Extract the (X, Y) coordinate from the center of the cell holding the provided text.  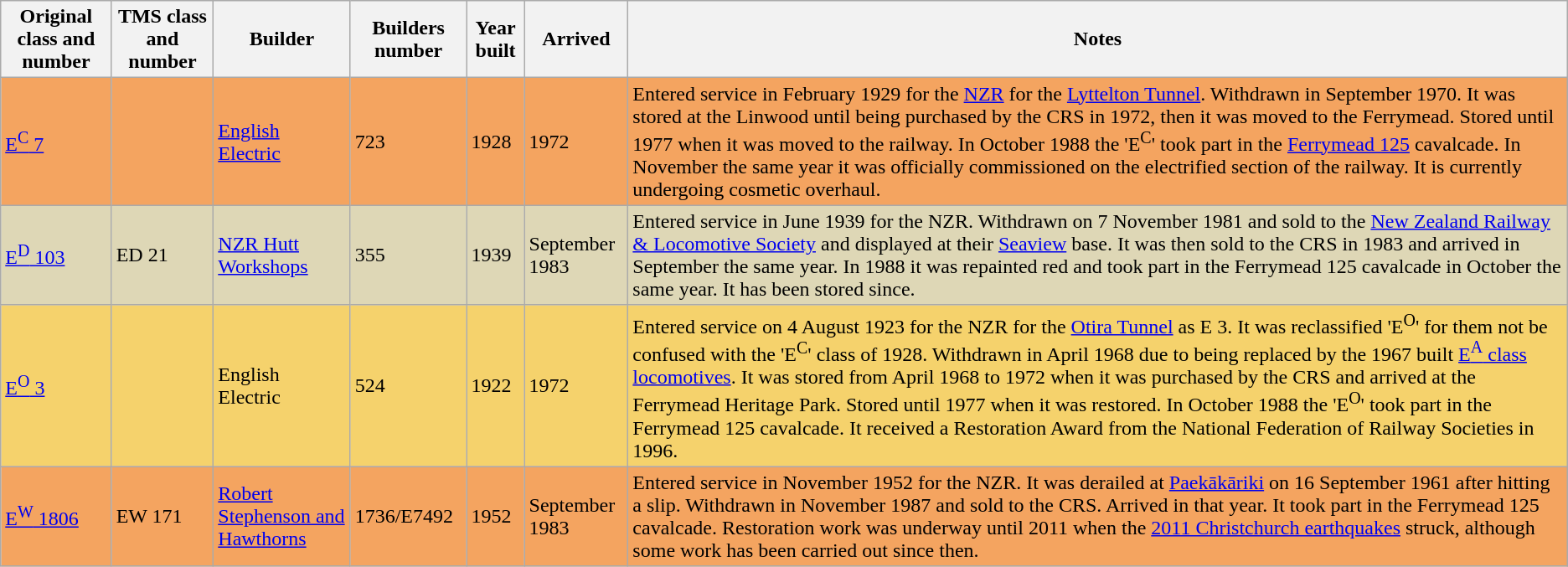
ED 21 (162, 255)
355 (409, 255)
Notes (1097, 39)
1952 (496, 516)
EW 171 (162, 516)
Builder (281, 39)
524 (409, 385)
EW 1806 (56, 516)
Arrived (576, 39)
Builders number (409, 39)
1736/E7492 (409, 516)
1939 (496, 255)
Year built (496, 39)
EO 3 (56, 385)
Robert Stephenson and Hawthorns (281, 516)
NZR Hutt Workshops (281, 255)
EC 7 (56, 142)
723 (409, 142)
1928 (496, 142)
ED 103 (56, 255)
TMS class and number (162, 39)
1922 (496, 385)
Original class and number (56, 39)
